Provide the [x, y] coordinate of the cell's center where the given text is located.  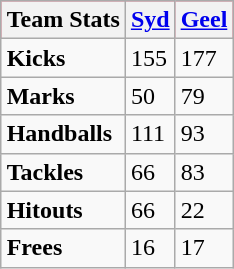
Hitouts [63, 210]
83 [204, 172]
Tackles [63, 172]
Kicks [63, 58]
155 [150, 58]
93 [204, 134]
111 [150, 134]
22 [204, 210]
Marks [63, 96]
50 [150, 96]
16 [150, 248]
Frees [63, 248]
Handballs [63, 134]
17 [204, 248]
Team Stats [63, 20]
Geel [204, 20]
79 [204, 96]
177 [204, 58]
Syd [150, 20]
